Capture the cell that displays the provided text and extract its (X, Y) central coordinate. 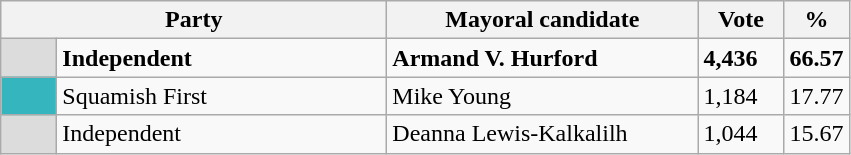
4,436 (741, 58)
1,044 (741, 134)
Squamish First (222, 96)
15.67 (816, 134)
Mike Young (542, 96)
Party (194, 20)
Vote (741, 20)
Armand V. Hurford (542, 58)
% (816, 20)
Deanna Lewis-Kalkalilh (542, 134)
17.77 (816, 96)
Mayoral candidate (542, 20)
66.57 (816, 58)
1,184 (741, 96)
